Output the (X, Y) coordinate of the center of the cell containing the given text.  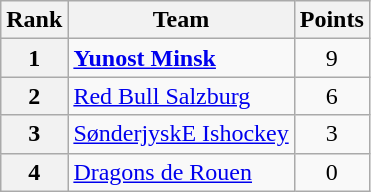
2 (34, 96)
6 (332, 96)
0 (332, 172)
9 (332, 58)
SønderjyskE Ishockey (181, 134)
Rank (34, 20)
Red Bull Salzburg (181, 96)
4 (34, 172)
Team (181, 20)
Yunost Minsk (181, 58)
Dragons de Rouen (181, 172)
Points (332, 20)
1 (34, 58)
